For the text-containing cell, return its midpoint in (X, Y) coordinate format. 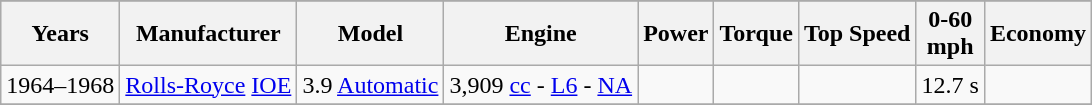
12.7 s (950, 85)
Top Speed (857, 34)
Model (370, 34)
3,909 cc - L6 - NA (541, 85)
Power (676, 34)
3.9 Automatic (370, 85)
Rolls-Royce IOE (208, 85)
Economy (1038, 34)
1964–1968 (60, 85)
Engine (541, 34)
Years (60, 34)
Manufacturer (208, 34)
Torque (756, 34)
0-60mph (950, 34)
